Scan for the cell matching the given text and deliver its [X, Y] coordinate at center. 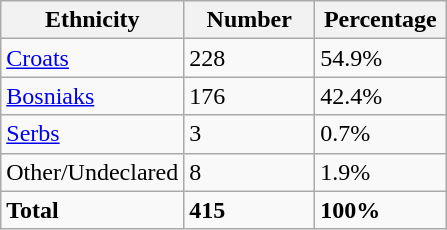
415 [250, 210]
42.4% [380, 96]
Other/Undeclared [92, 172]
Serbs [92, 134]
Total [92, 210]
Percentage [380, 20]
Number [250, 20]
1.9% [380, 172]
3 [250, 134]
Bosniaks [92, 96]
Ethnicity [92, 20]
176 [250, 96]
0.7% [380, 134]
100% [380, 210]
8 [250, 172]
Croats [92, 58]
228 [250, 58]
54.9% [380, 58]
